Detect which cell encompasses the target text, then output its (x, y) center coordinate. 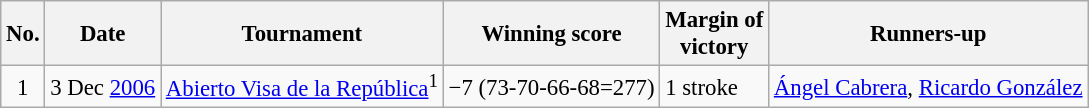
Margin ofvictory (714, 34)
Winning score (552, 34)
3 Dec 2006 (103, 87)
Abierto Visa de la República1 (302, 87)
Runners-up (928, 34)
No. (23, 34)
Date (103, 34)
1 stroke (714, 87)
−7 (73-70-66-68=277) (552, 87)
Tournament (302, 34)
Ángel Cabrera, Ricardo González (928, 87)
1 (23, 87)
